Detect which cell encompasses the target text, then output its (x, y) center coordinate. 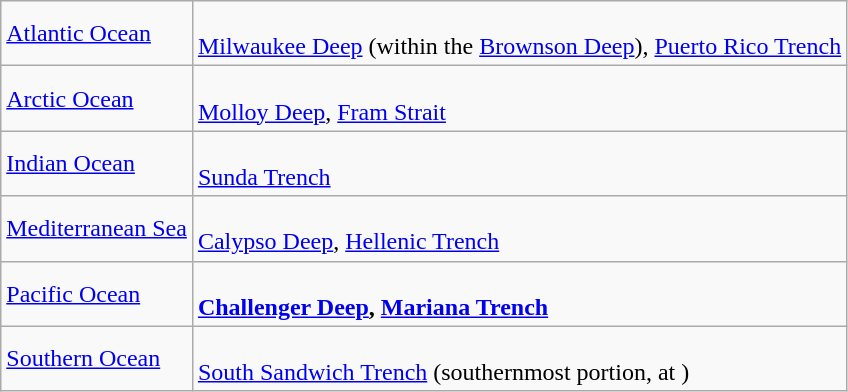
Pacific Ocean (97, 294)
Arctic Ocean (97, 98)
Molloy Deep, Fram Strait (519, 98)
Calypso Deep, Hellenic Trench (519, 228)
South Sandwich Trench (southernmost portion, at ) (519, 358)
Southern Ocean (97, 358)
Challenger Deep, Mariana Trench (519, 294)
Sunda Trench (519, 164)
Mediterranean Sea (97, 228)
Atlantic Ocean (97, 34)
Indian Ocean (97, 164)
Milwaukee Deep (within the Brownson Deep), Puerto Rico Trench (519, 34)
